Pinpoint the cell where the given text exists, returning its (X, Y) midpoint coordinate. 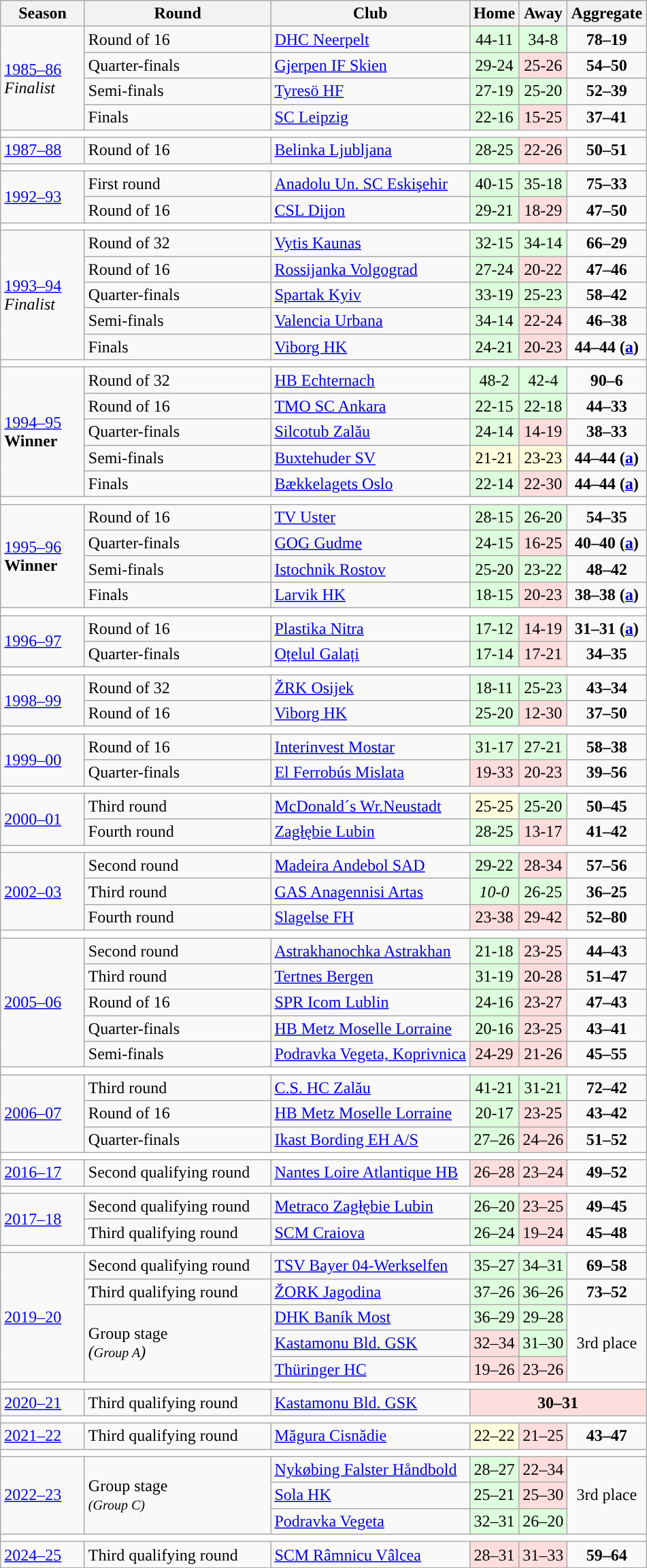
66–29 (607, 243)
31-21 (543, 1088)
33-19 (494, 295)
22-24 (543, 321)
1987–88 (43, 150)
Astrakhanochka Astrakhan (370, 950)
23–24 (543, 1173)
17-21 (543, 654)
Spartak Kyiv (370, 295)
32–31 (494, 1521)
28–31 (494, 1554)
2021–22 (43, 1436)
Nantes Loire Atlantique HB (370, 1173)
47–46 (607, 269)
43–47 (607, 1436)
35–27 (494, 1265)
38–33 (607, 432)
35-18 (543, 184)
26-25 (543, 891)
TSV Bayer 04-Werkselfen (370, 1265)
54–35 (607, 517)
75–33 (607, 184)
Club (370, 14)
31–33 (543, 1554)
Zagłębie Lubin (370, 832)
34–31 (543, 1265)
27-21 (543, 747)
31–30 (543, 1344)
24-21 (494, 347)
2005–06 (43, 1002)
Istochnik Rostov (370, 569)
36–29 (494, 1318)
20-17 (494, 1114)
39–56 (607, 773)
29–28 (543, 1318)
SPR Icom Lublin (370, 1003)
Buxtehuder SV (370, 458)
1996–97 (43, 641)
48-2 (494, 380)
34-8 (543, 39)
44–43 (607, 950)
Larvik HK (370, 595)
Metraco Zagłębie Lubin (370, 1206)
44-11 (494, 39)
Silcotub Zalău (370, 432)
28–27 (494, 1469)
29-22 (494, 865)
20-22 (543, 269)
21-26 (543, 1054)
50–51 (607, 150)
1998–99 (43, 701)
27-19 (494, 91)
23-23 (543, 458)
38–38 (a) (607, 595)
22-16 (494, 117)
37–26 (494, 1292)
47–50 (607, 210)
18-15 (494, 595)
72–42 (607, 1088)
1993–94 Finalist (43, 295)
23–25 (543, 1206)
52–39 (607, 91)
57–56 (607, 865)
19-33 (494, 773)
29-21 (494, 210)
1985–86 Finalist (43, 78)
2022–23 (43, 1495)
26–28 (494, 1173)
Thüringer HC (370, 1369)
Vytis Kaunas (370, 243)
24-14 (494, 432)
40-15 (494, 184)
31-17 (494, 747)
73–52 (607, 1292)
54–50 (607, 65)
El Ferrobús Mislata (370, 773)
Măgura Cisnădie (370, 1436)
C.S. HC Zalău (370, 1088)
23-38 (494, 917)
SCM Craiova (370, 1232)
First round (178, 184)
ŽRK Osijek (370, 688)
47–43 (607, 1003)
Aggregate (607, 14)
Oțelul Galați (370, 654)
51–47 (607, 977)
Plastika Nitra (370, 628)
GAS Anagennisi Artas (370, 891)
22-18 (543, 406)
Podravka Vegeta, Koprivnica (370, 1054)
46–38 (607, 321)
18-11 (494, 688)
20-28 (543, 977)
48–42 (607, 569)
ŽORK Jagodina (370, 1292)
23-27 (543, 1003)
Season (43, 14)
16-25 (543, 543)
45–55 (607, 1054)
44–33 (607, 406)
CSL Dijon (370, 210)
69–58 (607, 1265)
Away (543, 14)
29-42 (543, 917)
2000–01 (43, 819)
Belinka Ljubljana (370, 150)
42-4 (543, 380)
32-15 (494, 243)
DHC Neerpelt (370, 39)
1994–95 Winner (43, 432)
25–30 (543, 1495)
SCM Râmnicu Vâlcea (370, 1554)
Ikast Bording EH A/S (370, 1139)
2024–25 (43, 1554)
40–40 (a) (607, 543)
Podravka Vegeta (370, 1521)
1995–96 Winner (43, 556)
49–45 (607, 1206)
41-21 (494, 1088)
Tertnes Bergen (370, 977)
45–48 (607, 1232)
2002–03 (43, 891)
17-14 (494, 654)
Group stage (Group C) (178, 1495)
26–24 (494, 1232)
12-30 (543, 714)
27–26 (494, 1139)
78–19 (607, 39)
24–26 (543, 1139)
43–42 (607, 1114)
36–26 (543, 1292)
31-19 (494, 977)
Anadolu Un. SC Eskişehir (370, 184)
32–34 (494, 1344)
10-0 (494, 891)
Home (494, 14)
17-12 (494, 628)
43–34 (607, 688)
Round (178, 14)
Rossijanka Volgograd (370, 269)
HB Echternach (370, 380)
25–21 (494, 1495)
27-24 (494, 269)
25-26 (543, 65)
19–24 (543, 1232)
31–31 (a) (607, 628)
24-15 (494, 543)
24-16 (494, 1003)
34–35 (607, 654)
13-17 (543, 832)
TV Uster (370, 517)
2019–20 (43, 1317)
21-18 (494, 950)
SC Leipzig (370, 117)
Gjerpen IF Skien (370, 65)
90–6 (607, 380)
Sola HK (370, 1495)
22–22 (494, 1436)
DHK Baník Most (370, 1318)
24-29 (494, 1054)
1992–93 (43, 197)
Slagelse FH (370, 917)
23–26 (543, 1369)
Valencia Urbana (370, 321)
Madeira Andebol SAD (370, 865)
2016–17 (43, 1173)
22-26 (543, 150)
22-14 (494, 484)
1999–00 (43, 760)
28-15 (494, 517)
58–38 (607, 747)
2006–07 (43, 1114)
18-29 (543, 210)
25-25 (494, 806)
28-34 (543, 865)
37–41 (607, 117)
22–34 (543, 1469)
McDonald´s Wr.Neustadt (370, 806)
23-22 (543, 569)
2017–18 (43, 1219)
20-16 (494, 1029)
59–64 (607, 1554)
Bækkelagets Oslo (370, 484)
Group stage(Group A) (178, 1344)
52–80 (607, 917)
GOG Gudme (370, 543)
36–25 (607, 891)
43–41 (607, 1029)
21-21 (494, 458)
2020–21 (43, 1403)
26-20 (543, 517)
22-30 (543, 484)
21–25 (543, 1436)
Tyresö HF (370, 91)
58–42 (607, 295)
Nykøbing Falster Håndbold (370, 1469)
15-25 (543, 117)
50–45 (607, 806)
37–50 (607, 714)
49–52 (607, 1173)
22-15 (494, 406)
Interinvest Mostar (370, 747)
51–52 (607, 1139)
29-24 (494, 65)
19–26 (494, 1369)
41–42 (607, 832)
TMO SC Ankara (370, 406)
30–31 (558, 1403)
